Output the (x, y) coordinate of the center of the cell containing the given text.  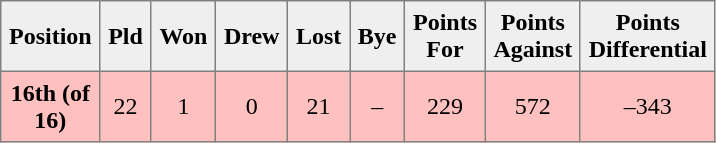
– (378, 106)
–343 (648, 106)
22 (126, 106)
21 (319, 106)
Pld (126, 36)
229 (446, 106)
Points Differential (648, 36)
16th (of 16) (50, 106)
572 (532, 106)
Bye (378, 36)
Position (50, 36)
Drew (252, 36)
Won (184, 36)
1 (184, 106)
Points Against (532, 36)
Lost (319, 36)
Points For (446, 36)
0 (252, 106)
